Locate the cell with the specified text and output its (x, y) center coordinate. 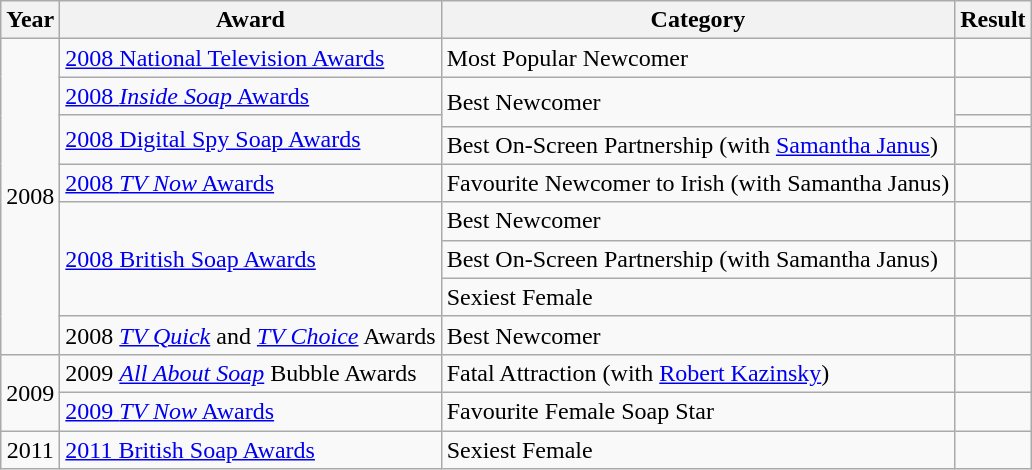
2008 National Television Awards (250, 58)
2008 TV Quick and TV Choice Awards (250, 335)
Most Popular Newcomer (698, 58)
Award (250, 20)
2009 All About Soap Bubble Awards (250, 373)
Category (698, 20)
2011 British Soap Awards (250, 449)
Favourite Newcomer to Irish (with Samantha Janus) (698, 183)
2011 (30, 449)
Result (993, 20)
2008 Inside Soap Awards (250, 96)
2008 TV Now Awards (250, 183)
2009 (30, 392)
2008 Digital Spy Soap Awards (250, 140)
2008 (30, 197)
Year (30, 20)
2009 TV Now Awards (250, 411)
Fatal Attraction (with Robert Kazinsky) (698, 373)
2008 British Soap Awards (250, 259)
Favourite Female Soap Star (698, 411)
